Search for the cell housing the specified text and yield its (x, y) center coordinate. 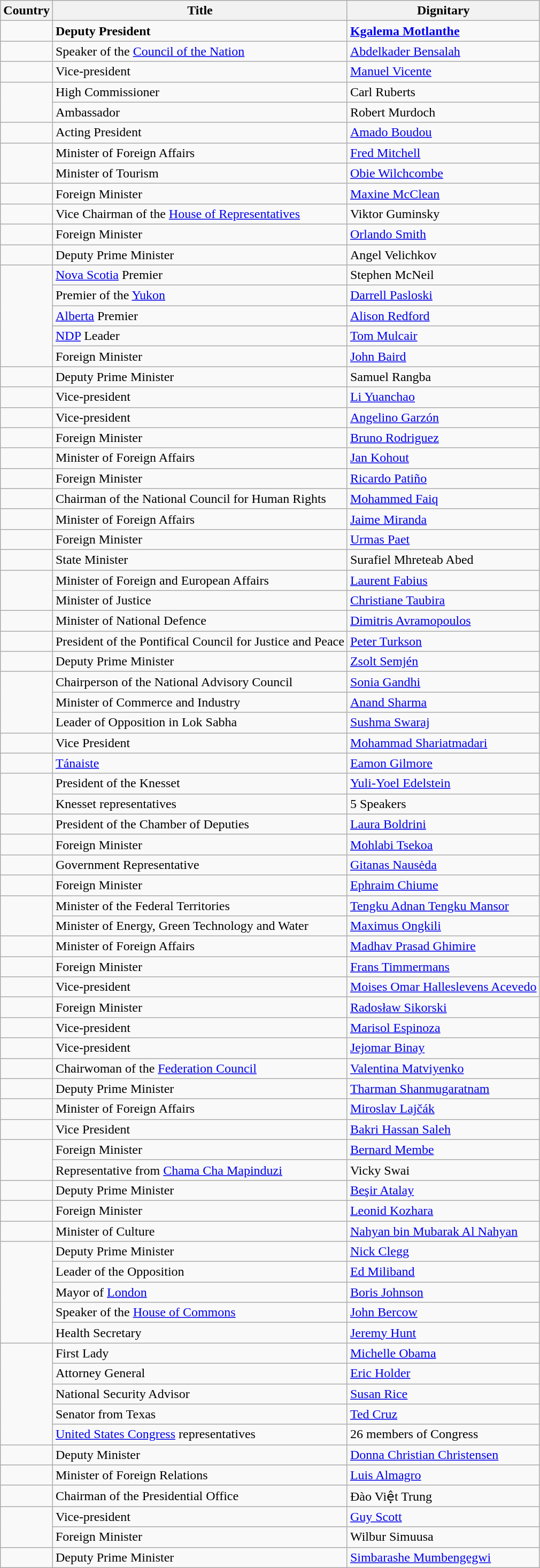
Amado Boudou (443, 133)
Anand Sharma (443, 702)
Gitanas Nausėda (443, 865)
Abdelkader Bensalah (443, 51)
Dimitris Avramopoulos (443, 621)
Darrell Pasloski (443, 296)
Tengku Adnan Tengku Mansor (443, 906)
Frans Timmermans (443, 967)
Representative from Chama Cha Mapinduzi (200, 1170)
Kgalema Motlanthe (443, 31)
Simbarashe Mumbengegwi (443, 1557)
Surafiel Mhreteab Abed (443, 560)
Michelle Obama (443, 1353)
Eamon Gilmore (443, 763)
United States Congress representatives (200, 1434)
Zsolt Semjén (443, 662)
Beşir Atalay (443, 1190)
Manuel Vicente (443, 72)
Minister of Energy, Green Technology and Water (200, 926)
Speaker of the House of Commons (200, 1313)
Premier of the Yukon (200, 296)
Jan Kohout (443, 458)
Carl Ruberts (443, 92)
Tánaiste (200, 763)
Miroslav Lajčák (443, 1109)
Chairman of the National Council for Human Rights (200, 499)
Vicky Swai (443, 1170)
Deputy Minister (200, 1455)
Robert Murdoch (443, 112)
Luis Almagro (443, 1475)
Angel Velichkov (443, 255)
First Lady (200, 1353)
Angelino Garzón (443, 417)
John Baird (443, 356)
Urmas Paet (443, 539)
President of the Knesset (200, 783)
High Commissioner (200, 92)
Chairwoman of the Federation Council (200, 1068)
Chairperson of the National Advisory Council (200, 682)
Leonid Kozhara (443, 1210)
Maximus Ongkili (443, 926)
Minister of Foreign Relations (200, 1475)
Minister of Foreign and European Affairs (200, 580)
Sushma Swaraj (443, 723)
Obie Wilchcombe (443, 173)
NDP Leader (200, 336)
Li Yuanchao (443, 397)
Mohammad Shariatmadari (443, 743)
Đào Việt Trung (443, 1496)
Jeremy Hunt (443, 1333)
Ed Miliband (443, 1272)
Bakri Hassan Saleh (443, 1129)
Minister of the Federal Territories (200, 906)
Nick Clegg (443, 1252)
Mohammed Faiq (443, 499)
John Bercow (443, 1313)
Jaime Miranda (443, 519)
Christiane Taubira (443, 601)
President of the Chamber of Deputies (200, 824)
Laurent Fabius (443, 580)
Ricardo Patiño (443, 478)
Knesset representatives (200, 804)
State Minister (200, 560)
Acting President (200, 133)
Guy Scott (443, 1517)
Marisol Espinoza (443, 1028)
Government Representative (200, 865)
Mohlabi Tsekoa (443, 844)
Wilbur Simuusa (443, 1537)
Susan Rice (443, 1394)
Orlando Smith (443, 234)
Attorney General (200, 1373)
Stephen McNeil (443, 275)
Samuel Rangba (443, 377)
Deputy President (200, 31)
Sonia Gandhi (443, 682)
Eric Holder (443, 1373)
National Security Advisor (200, 1394)
Leader of the Opposition (200, 1272)
Yuli-Yoel Edelstein (443, 783)
Vice Chairman of the House of Representatives (200, 214)
Ambassador (200, 112)
Radosław Sikorski (443, 1007)
Chairman of the Presidential Office (200, 1496)
Madhav Prasad Ghimire (443, 946)
Ephraim Chiume (443, 885)
Jejomar Binay (443, 1048)
Ted Cruz (443, 1414)
Viktor Guminsky (443, 214)
Minister of Tourism (200, 173)
Boris Johnson (443, 1292)
Valentina Matviyenko (443, 1068)
Dignitary (443, 11)
Bernard Membe (443, 1150)
Minister of Justice (200, 601)
Title (200, 11)
Minister of National Defence (200, 621)
Nova Scotia Premier (200, 275)
Minister of Commerce and Industry (200, 702)
Mayor of London (200, 1292)
Moises Omar Halleslevens Acevedo (443, 987)
Nahyan bin Mubarak Al Nahyan (443, 1231)
Tharman Shanmugaratnam (443, 1089)
President of the Pontifical Council for Justice and Peace (200, 641)
Fred Mitchell (443, 153)
Country (27, 11)
26 members of Congress (443, 1434)
Laura Boldrini (443, 824)
5 Speakers (443, 804)
Alberta Premier (200, 316)
Alison Redford (443, 316)
Leader of Opposition in Lok Sabha (200, 723)
Donna Christian Christensen (443, 1455)
Bruno Rodriguez (443, 438)
Health Secretary (200, 1333)
Maxine McClean (443, 193)
Tom Mulcair (443, 336)
Peter Turkson (443, 641)
Minister of Culture (200, 1231)
Senator from Texas (200, 1414)
Speaker of the Council of the Nation (200, 51)
